Output the [x, y] coordinate of the center of the cell containing the given text.  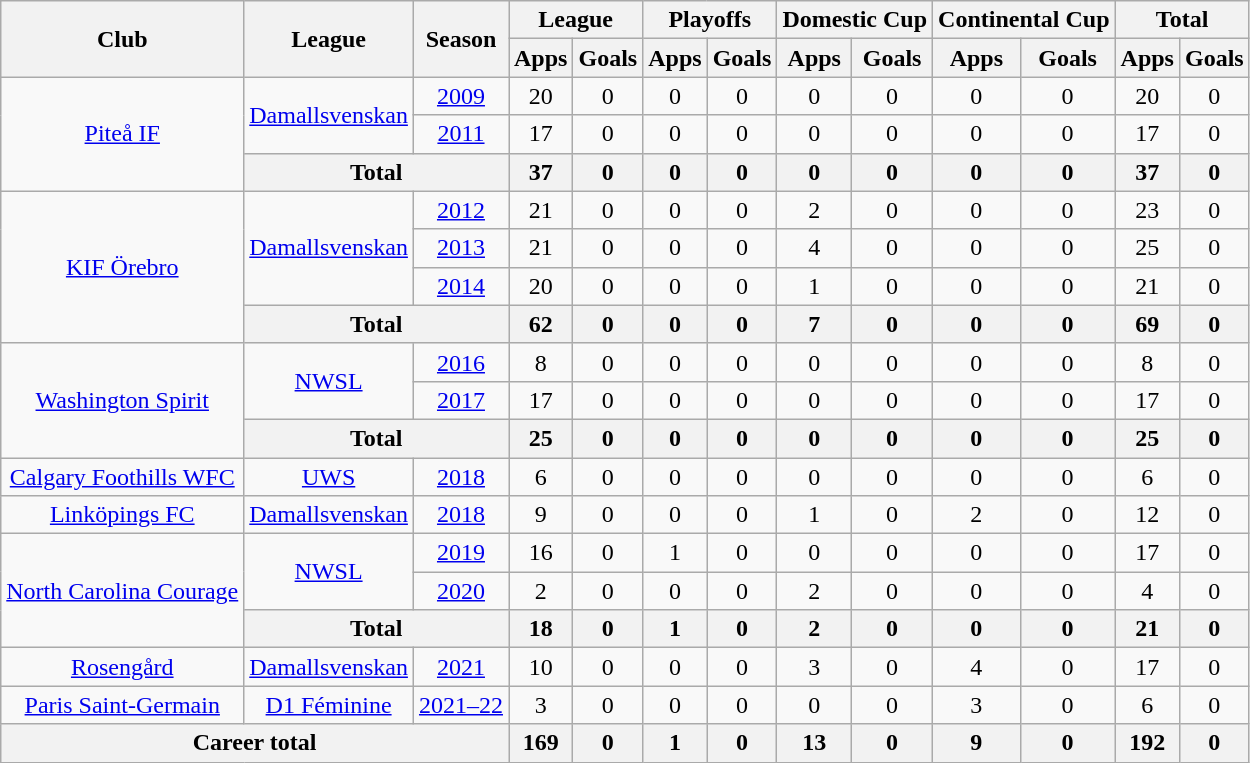
Club [122, 39]
2013 [460, 248]
13 [814, 743]
2014 [460, 286]
169 [540, 743]
2019 [460, 553]
Season [460, 39]
18 [540, 629]
Continental Cup [1024, 20]
North Carolina Courage [122, 591]
Calgary Foothills WFC [122, 477]
Rosengård [122, 667]
2017 [460, 400]
Piteå IF [122, 134]
69 [1147, 324]
Domestic Cup [855, 20]
2012 [460, 210]
Career total [255, 743]
UWS [329, 477]
62 [540, 324]
2016 [460, 362]
16 [540, 553]
10 [540, 667]
D1 Féminine [329, 705]
12 [1147, 515]
KIF Örebro [122, 267]
2011 [460, 134]
2020 [460, 591]
Paris Saint-Germain [122, 705]
2021–22 [460, 705]
7 [814, 324]
Linköpings FC [122, 515]
2009 [460, 96]
23 [1147, 210]
Washington Spirit [122, 400]
Playoffs [710, 20]
2021 [460, 667]
192 [1147, 743]
